Return [X, Y] of the center of cell containing provided text 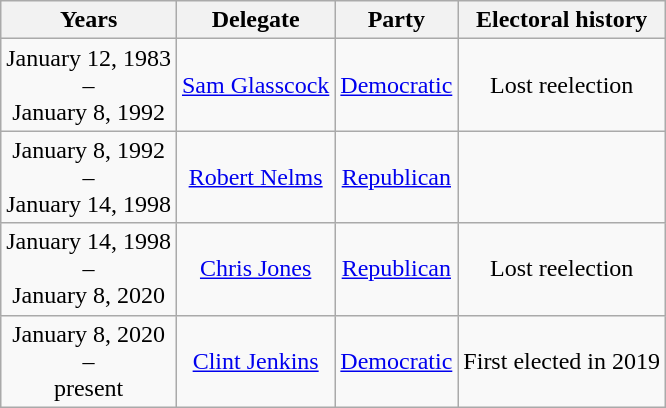
Electoral history [562, 20]
Delegate [255, 20]
First elected in 2019 [562, 361]
Chris Jones [255, 269]
Clint Jenkins [255, 361]
January 12, 1983–January 8, 1992 [89, 85]
Years [89, 20]
January 8, 2020–present [89, 361]
January 8, 1992–January 14, 1998 [89, 177]
January 14, 1998–January 8, 2020 [89, 269]
Robert Nelms [255, 177]
Sam Glasscock [255, 85]
Party [396, 20]
